Pinpoint the cell where the given text exists, returning its [x, y] midpoint coordinate. 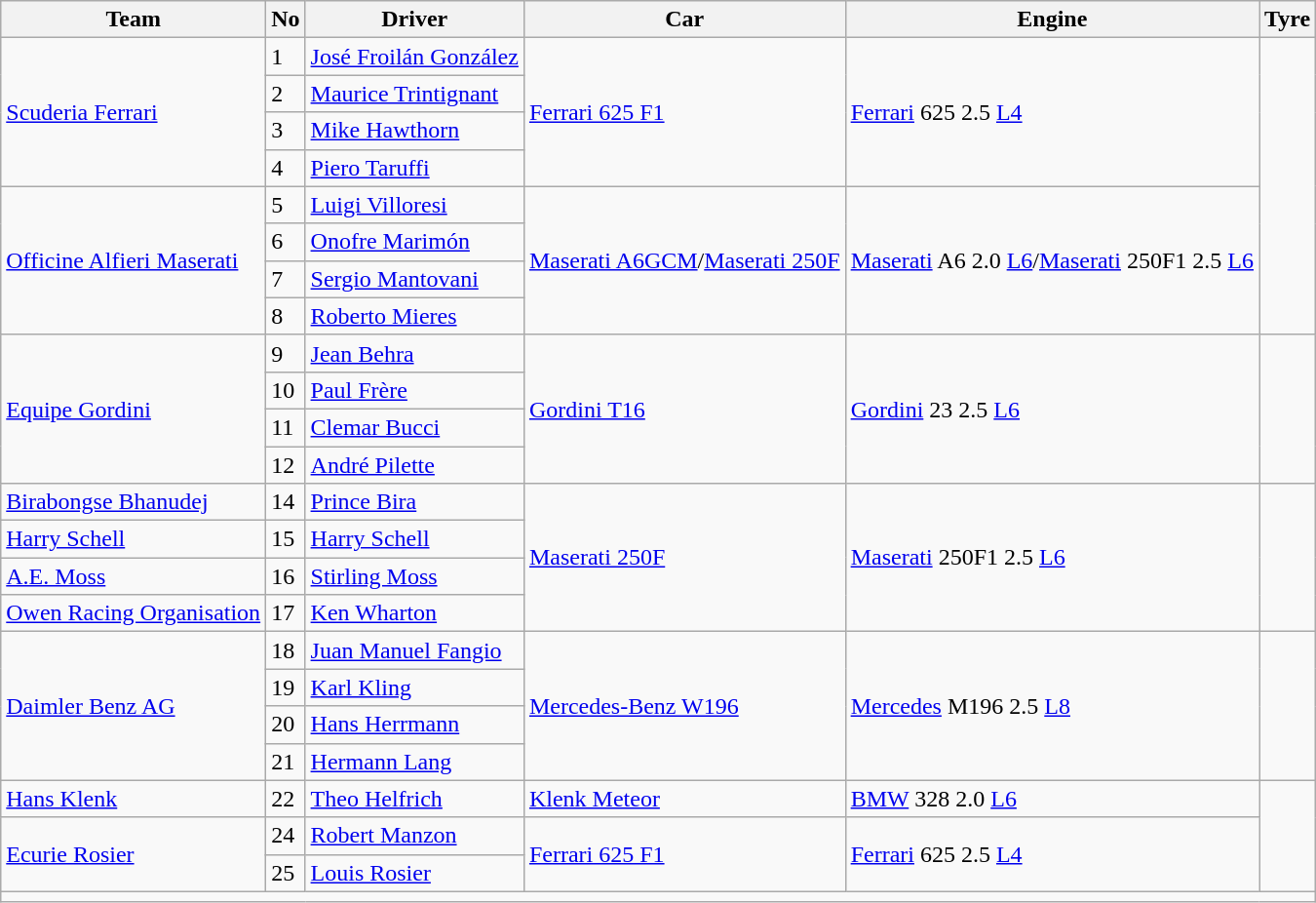
10 [286, 390]
Maurice Trintignant [414, 94]
7 [286, 279]
25 [286, 873]
Car [684, 20]
21 [286, 762]
14 [286, 502]
Stirling Moss [414, 576]
2 [286, 94]
Paul Frère [414, 390]
Juan Manuel Fangio [414, 650]
4 [286, 168]
15 [286, 539]
Prince Bira [414, 502]
Maserati A6GCM/Maserati 250F [684, 260]
No [286, 20]
Hans Klenk [134, 799]
BMW 328 2.0 L6 [1052, 799]
Klenk Meteor [684, 799]
Birabongse Bhanudej [134, 502]
Clemar Bucci [414, 427]
Theo Helfrich [414, 799]
Louis Rosier [414, 873]
Maserati 250F1 2.5 L6 [1052, 558]
Mercedes-Benz W196 [684, 706]
Equipe Gordini [134, 409]
9 [286, 353]
22 [286, 799]
Maserati 250F [684, 558]
3 [286, 131]
17 [286, 613]
Piero Taruffi [414, 168]
Hermann Lang [414, 762]
Ken Wharton [414, 613]
Onofre Marimón [414, 242]
Gordini 23 2.5 L6 [1052, 409]
1 [286, 57]
Luigi Villoresi [414, 205]
19 [286, 687]
Sergio Mantovani [414, 279]
Team [134, 20]
A.E. Moss [134, 576]
Daimler Benz AG [134, 706]
Maserati A6 2.0 L6/Maserati 250F1 2.5 L6 [1052, 260]
Jean Behra [414, 353]
Officine Alfieri Maserati [134, 260]
Tyre [1288, 20]
16 [286, 576]
18 [286, 650]
20 [286, 725]
12 [286, 465]
André Pilette [414, 465]
Driver [414, 20]
José Froilán González [414, 57]
11 [286, 427]
6 [286, 242]
Mike Hawthorn [414, 131]
Karl Kling [414, 687]
24 [286, 836]
Robert Manzon [414, 836]
Engine [1052, 20]
Owen Racing Organisation [134, 613]
Mercedes M196 2.5 L8 [1052, 706]
Gordini T16 [684, 409]
8 [286, 316]
Hans Herrmann [414, 725]
Scuderia Ferrari [134, 112]
Roberto Mieres [414, 316]
Ecurie Rosier [134, 854]
5 [286, 205]
